From the cell containing the given text, extract its center point as [x, y] coordinate. 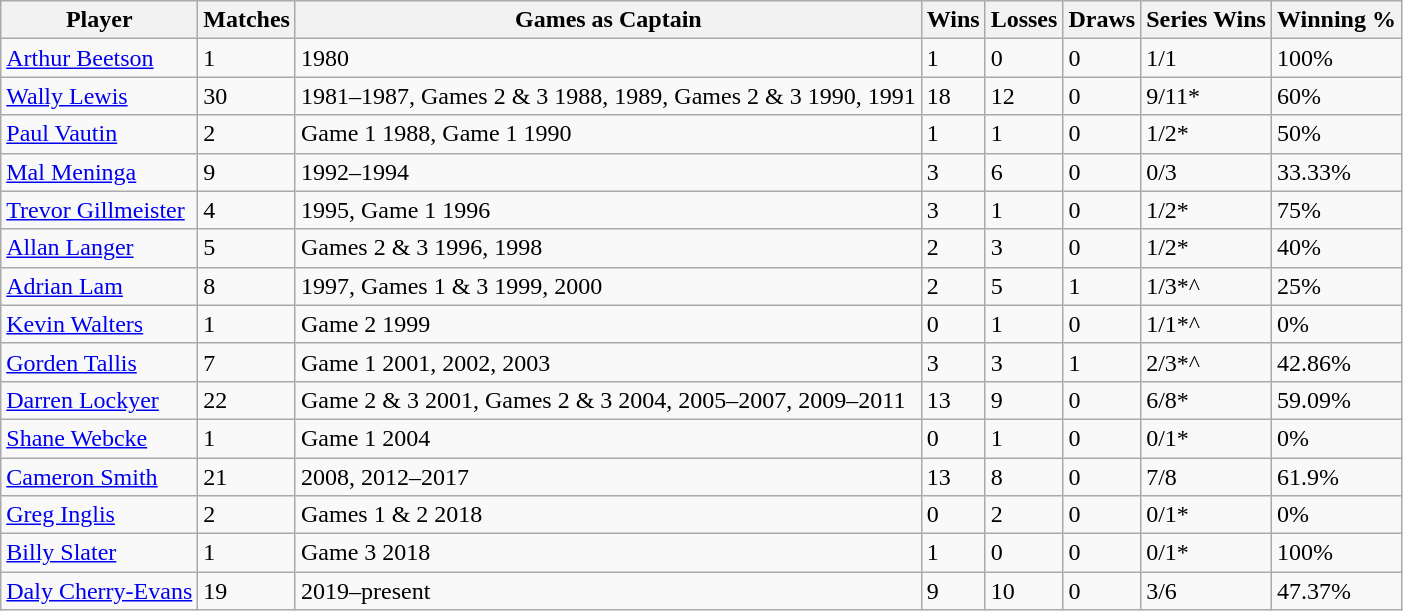
Game 3 2018 [608, 553]
Games 2 & 3 1996, 1998 [608, 248]
Draws [1102, 20]
Losses [1024, 20]
60% [1336, 96]
21 [247, 477]
Greg Inglis [100, 515]
47.37% [1336, 591]
Game 2 & 3 2001, Games 2 & 3 2004, 2005–2007, 2009–2011 [608, 400]
Games as Captain [608, 20]
12 [1024, 96]
9/11* [1206, 96]
Matches [247, 20]
Darren Lockyer [100, 400]
Game 1 1988, Game 1 1990 [608, 134]
Game 1 2001, 2002, 2003 [608, 362]
30 [247, 96]
3/6 [1206, 591]
1981–1987, Games 2 & 3 1988, 1989, Games 2 & 3 1990, 1991 [608, 96]
1992–1994 [608, 172]
2008, 2012–2017 [608, 477]
40% [1336, 248]
7 [247, 362]
2/3*^ [1206, 362]
Wins [953, 20]
Kevin Walters [100, 324]
6 [1024, 172]
Arthur Beetson [100, 58]
7/8 [1206, 477]
33.33% [1336, 172]
Adrian Lam [100, 286]
1/1 [1206, 58]
1/1*^ [1206, 324]
Games 1 & 2 2018 [608, 515]
Trevor Gillmeister [100, 210]
Paul Vautin [100, 134]
1/3*^ [1206, 286]
Daly Cherry-Evans [100, 591]
Winning % [1336, 20]
2019–present [608, 591]
Series Wins [1206, 20]
Mal Meninga [100, 172]
75% [1336, 210]
4 [247, 210]
18 [953, 96]
Gorden Tallis [100, 362]
Wally Lewis [100, 96]
1995, Game 1 1996 [608, 210]
25% [1336, 286]
0/3 [1206, 172]
19 [247, 591]
42.86% [1336, 362]
Shane Webcke [100, 438]
61.9% [1336, 477]
Billy Slater [100, 553]
1980 [608, 58]
59.09% [1336, 400]
Player [100, 20]
Game 2 1999 [608, 324]
Game 1 2004 [608, 438]
22 [247, 400]
10 [1024, 591]
Allan Langer [100, 248]
6/8* [1206, 400]
1997, Games 1 & 3 1999, 2000 [608, 286]
50% [1336, 134]
Cameron Smith [100, 477]
